Identify which cell holds the provided text, then report its (X, Y) central coordinate. 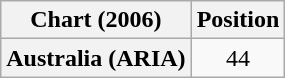
Position (238, 20)
Australia (ARIA) (96, 58)
Chart (2006) (96, 20)
44 (238, 58)
